Identify which cell holds the provided text, then report its [X, Y] central coordinate. 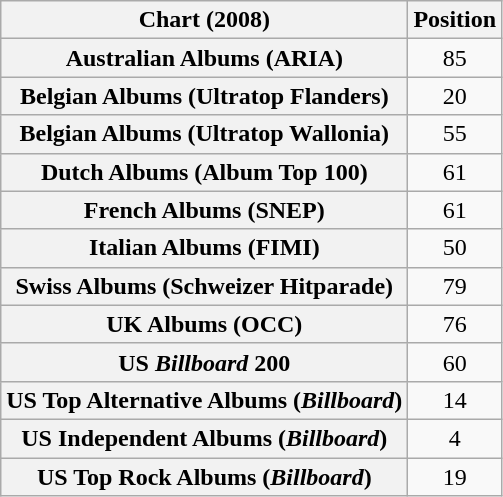
Chart (2008) [204, 20]
US Independent Albums (Billboard) [204, 438]
Australian Albums (ARIA) [204, 58]
60 [455, 362]
50 [455, 248]
79 [455, 286]
85 [455, 58]
Belgian Albums (Ultratop Wallonia) [204, 134]
French Albums (SNEP) [204, 210]
US Billboard 200 [204, 362]
19 [455, 477]
Swiss Albums (Schweizer Hitparade) [204, 286]
Position [455, 20]
76 [455, 324]
55 [455, 134]
4 [455, 438]
Dutch Albums (Album Top 100) [204, 172]
20 [455, 96]
14 [455, 400]
Belgian Albums (Ultratop Flanders) [204, 96]
Italian Albums (FIMI) [204, 248]
US Top Alternative Albums (Billboard) [204, 400]
US Top Rock Albums (Billboard) [204, 477]
UK Albums (OCC) [204, 324]
